Capture the cell that displays the provided text and extract its [X, Y] central coordinate. 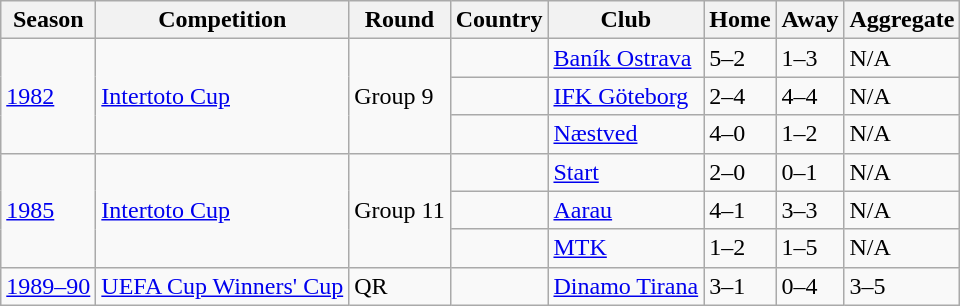
Group 11 [400, 210]
IFK Göteborg [626, 96]
Country [499, 20]
1985 [48, 210]
1989–90 [48, 286]
4–0 [740, 134]
Away [810, 20]
Competition [222, 20]
Club [626, 20]
Dinamo Tirana [626, 286]
0–1 [810, 172]
Start [626, 172]
5–2 [740, 58]
2–4 [740, 96]
MTK [626, 248]
4–1 [740, 210]
2–0 [740, 172]
QR [400, 286]
Næstved [626, 134]
Round [400, 20]
3–1 [740, 286]
1–3 [810, 58]
3–3 [810, 210]
1–5 [810, 248]
UEFA Cup Winners' Cup [222, 286]
Home [740, 20]
Season [48, 20]
4–4 [810, 96]
Baník Ostrava [626, 58]
0–4 [810, 286]
Group 9 [400, 96]
3–5 [902, 286]
1982 [48, 96]
Aggregate [902, 20]
Aarau [626, 210]
